Provide the [x, y] coordinate of the cell's center where the given text is located.  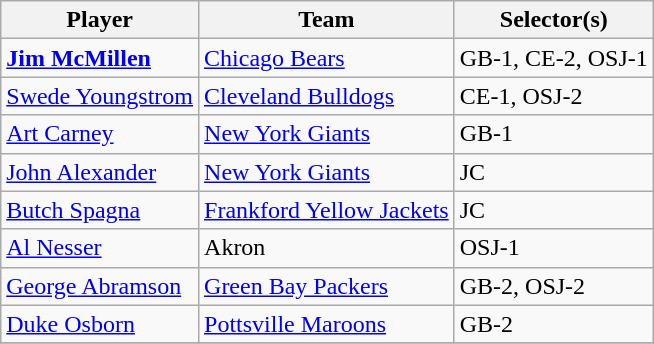
Akron [327, 248]
GB-1 [554, 134]
John Alexander [100, 172]
Selector(s) [554, 20]
Cleveland Bulldogs [327, 96]
GB-2 [554, 324]
Swede Youngstrom [100, 96]
Green Bay Packers [327, 286]
George Abramson [100, 286]
Chicago Bears [327, 58]
Duke Osborn [100, 324]
Frankford Yellow Jackets [327, 210]
Butch Spagna [100, 210]
Art Carney [100, 134]
Jim McMillen [100, 58]
Player [100, 20]
OSJ-1 [554, 248]
GB-1, CE-2, OSJ-1 [554, 58]
CE-1, OSJ-2 [554, 96]
GB-2, OSJ-2 [554, 286]
Team [327, 20]
Al Nesser [100, 248]
Pottsville Maroons [327, 324]
